Capture the cell that displays the provided text and extract its [X, Y] central coordinate. 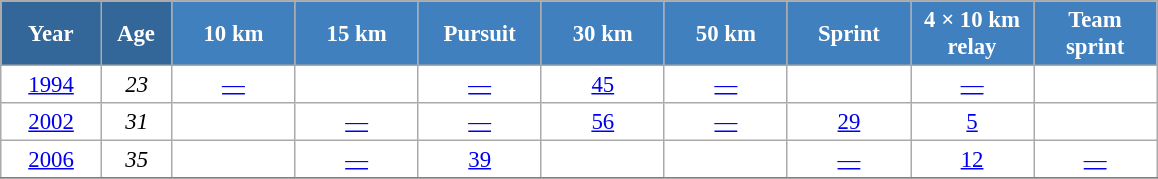
Sprint [848, 34]
39 [480, 160]
35 [136, 160]
1994 [52, 85]
4 × 10 km relay [972, 34]
5 [972, 122]
56 [602, 122]
10 km [234, 34]
30 km [602, 34]
2006 [52, 160]
45 [602, 85]
31 [136, 122]
Age [136, 34]
2002 [52, 122]
50 km [726, 34]
12 [972, 160]
29 [848, 122]
Year [52, 34]
Pursuit [480, 34]
23 [136, 85]
Team sprint [1096, 34]
15 km [356, 34]
